Determine the [X, Y] coordinate at the center of the cell enclosing the given text.  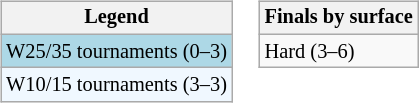
Finals by surface [339, 18]
Hard (3–6) [339, 51]
Legend [116, 18]
W10/15 tournaments (3–3) [116, 85]
W25/35 tournaments (0–3) [116, 51]
